Pinpoint the cell where the given text exists, returning its [x, y] midpoint coordinate. 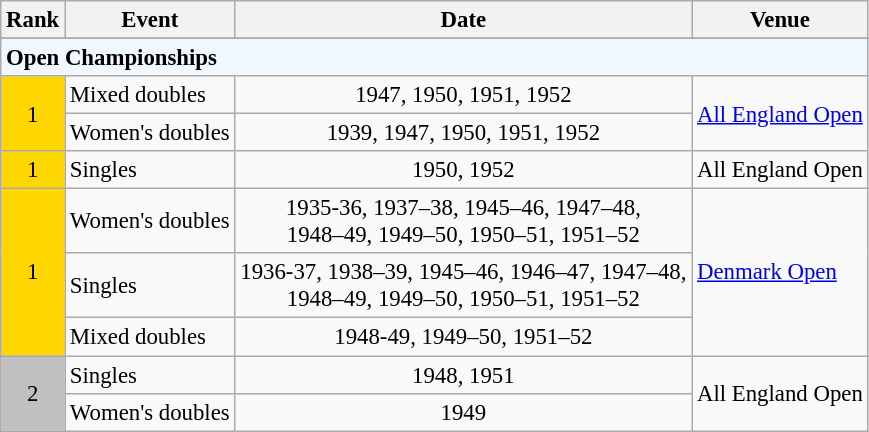
1949 [464, 412]
Event [150, 20]
1936-37, 1938–39, 1945–46, 1946–47, 1947–48, 1948–49, 1949–50, 1950–51, 1951–52 [464, 286]
1948, 1951 [464, 375]
1935-36, 1937–38, 1945–46, 1947–48, 1948–49, 1949–50, 1950–51, 1951–52 [464, 222]
Denmark Open [780, 272]
Open Championships [434, 58]
1950, 1952 [464, 170]
Rank [33, 20]
2 [33, 394]
Venue [780, 20]
1947, 1950, 1951, 1952 [464, 95]
1948-49, 1949–50, 1951–52 [464, 337]
1939, 1947, 1950, 1951, 1952 [464, 133]
Date [464, 20]
